From the cell containing the given text, extract its center point as [X, Y] coordinate. 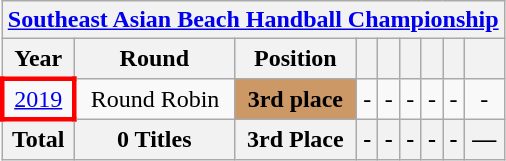
0 Titles [154, 139]
— [484, 139]
3rd place [295, 98]
Round Robin [154, 98]
Total [38, 139]
Position [295, 59]
2019 [38, 98]
Southeast Asian Beach Handball Championship [253, 20]
3rd Place [295, 139]
Year [38, 59]
Round [154, 59]
